For the text-containing cell, return its midpoint in [X, Y] coordinate format. 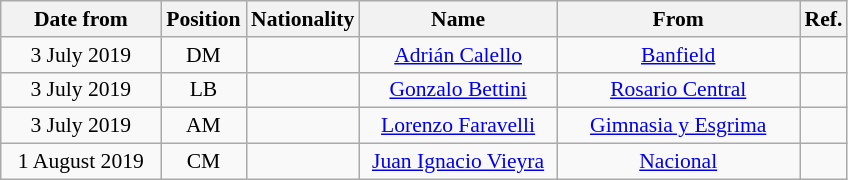
Juan Ignacio Vieyra [458, 162]
Nationality [302, 19]
Position [204, 19]
Rosario Central [678, 90]
Gimnasia y Esgrima [678, 126]
Gonzalo Bettini [458, 90]
1 August 2019 [81, 162]
Banfield [678, 55]
DM [204, 55]
Nacional [678, 162]
Date from [81, 19]
LB [204, 90]
Adrián Calello [458, 55]
CM [204, 162]
Ref. [824, 19]
From [678, 19]
AM [204, 126]
Name [458, 19]
Lorenzo Faravelli [458, 126]
